For the text-containing cell, return its midpoint in [x, y] coordinate format. 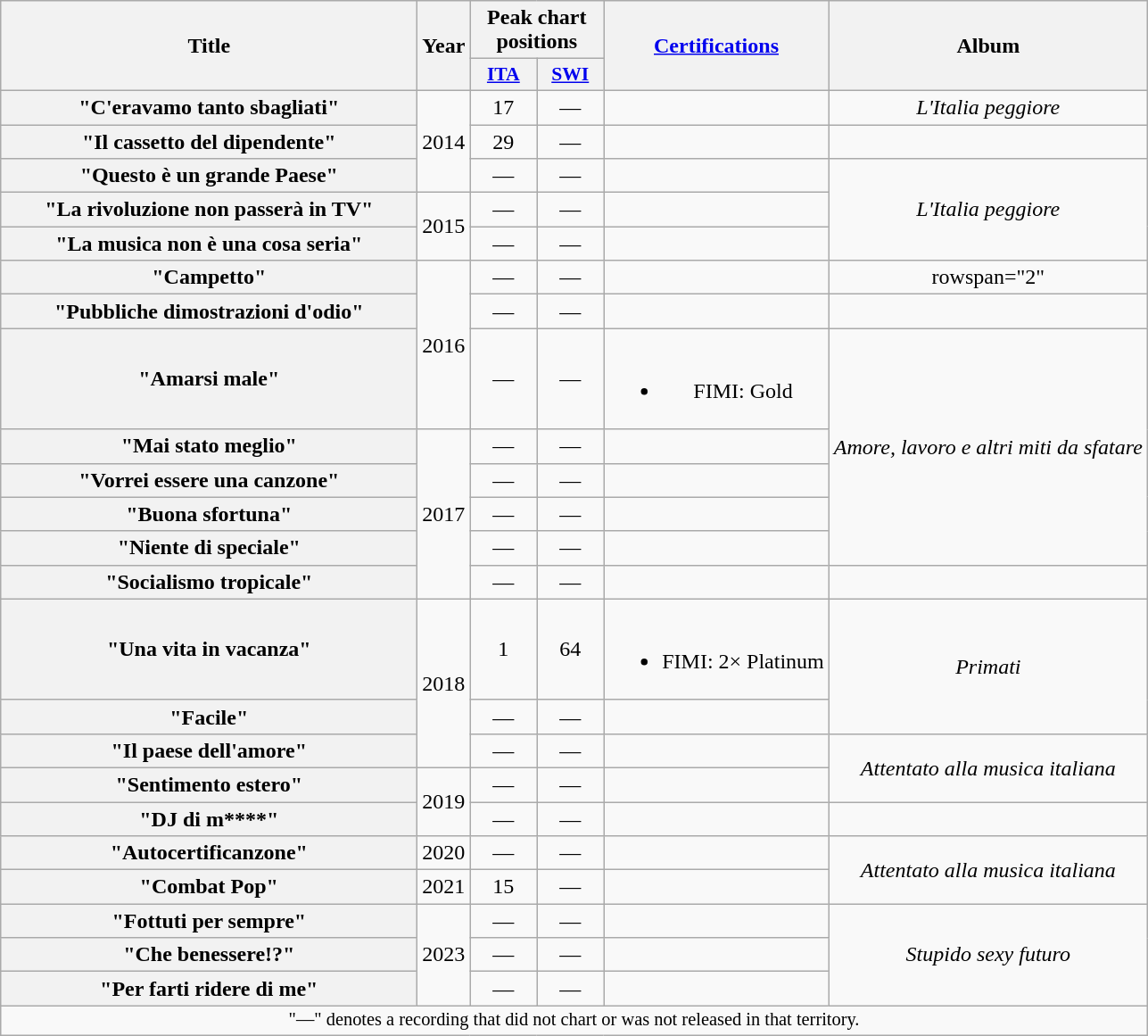
"Niente di speciale" [209, 548]
"Mai stato meglio" [209, 446]
rowspan="2" [988, 278]
"DJ di m****" [209, 818]
FIMI: 2× Platinum [717, 650]
"Il paese dell'amore" [209, 750]
"Fottuti per sempre" [209, 921]
Certifications [717, 46]
Album [988, 46]
"La musica non è una cosa seria" [209, 244]
17 [503, 107]
29 [503, 142]
2018 [444, 684]
"Buona sfortuna" [209, 514]
"Pubbliche dimostrazioni d'odio" [209, 311]
"Vorrei essere una canzone" [209, 480]
"La rivoluzione non passerà in TV" [209, 210]
Primati [988, 666]
15 [503, 887]
Year [444, 46]
"Socialismo tropicale" [209, 582]
Stupido sexy futuro [988, 955]
"Questo è un grande Paese" [209, 176]
"Per farti ridere di me" [209, 989]
2020 [444, 853]
"Campetto" [209, 278]
"Il cassetto del dipendente" [209, 142]
"—" denotes a recording that did not chart or was not released in that territory. [574, 1021]
"Autocertificanzone" [209, 853]
Title [209, 46]
2017 [444, 514]
Peak chart positions [537, 30]
"Combat Pop" [209, 887]
"Amarsi male" [209, 378]
2014 [444, 141]
2016 [444, 344]
64 [571, 650]
1 [503, 650]
"Facile" [209, 717]
Amore, lavoro e altri miti da sfatare [988, 446]
FIMI: Gold [717, 378]
2015 [444, 227]
"Una vita in vacanza" [209, 650]
2021 [444, 887]
ITA [503, 75]
"Che benessere!?" [209, 955]
"C'eravamo tanto sbagliati" [209, 107]
2019 [444, 801]
2023 [444, 955]
SWI [571, 75]
"Sentimento estero" [209, 784]
